Output the [X, Y] coordinate of the center of the cell containing the given text.  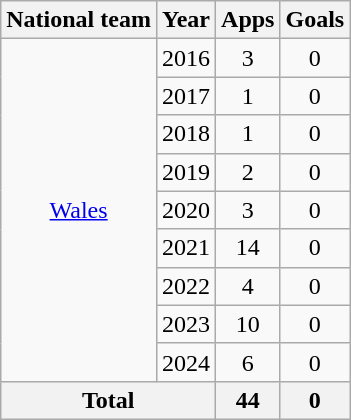
2020 [186, 210]
2017 [186, 96]
Total [108, 400]
National team [79, 20]
Wales [79, 210]
Year [186, 20]
2024 [186, 362]
2018 [186, 134]
14 [248, 248]
2022 [186, 286]
4 [248, 286]
44 [248, 400]
2019 [186, 172]
2016 [186, 58]
2021 [186, 248]
10 [248, 324]
6 [248, 362]
2 [248, 172]
2023 [186, 324]
Goals [315, 20]
Apps [248, 20]
